Search for the cell housing the specified text and yield its [x, y] center coordinate. 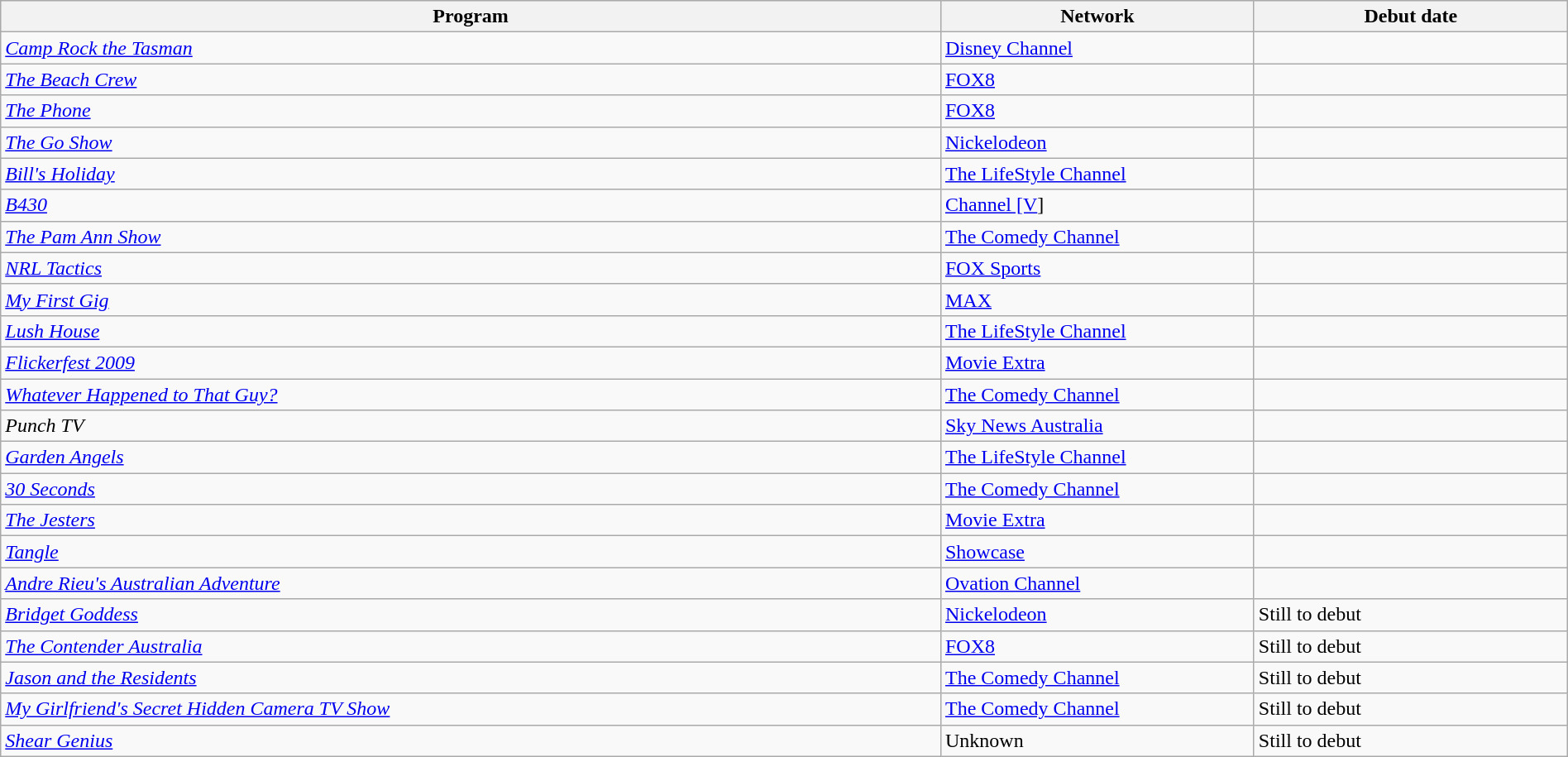
Garden Angels [471, 458]
Unknown [1097, 740]
Disney Channel [1097, 48]
Network [1097, 17]
B430 [471, 205]
FOX Sports [1097, 268]
Flickerfest 2009 [471, 362]
Andre Rieu's Australian Adventure [471, 583]
The Pam Ann Show [471, 237]
NRL Tactics [471, 268]
The Beach Crew [471, 79]
The Contender Australia [471, 646]
Whatever Happened to That Guy? [471, 395]
Bill's Holiday [471, 174]
Jason and the Residents [471, 678]
MAX [1097, 299]
Bridget Goddess [471, 615]
Camp Rock the Tasman [471, 48]
My Girlfriend's Secret Hidden Camera TV Show [471, 709]
Lush House [471, 331]
30 Seconds [471, 489]
Punch TV [471, 426]
Shear Genius [471, 740]
My First Gig [471, 299]
Ovation Channel [1097, 583]
Channel [V] [1097, 205]
Program [471, 17]
Debut date [1411, 17]
The Jesters [471, 520]
Tangle [471, 552]
Showcase [1097, 552]
Sky News Australia [1097, 426]
The Go Show [471, 142]
The Phone [471, 111]
